From the cell containing the given text, extract its center point as [X, Y] coordinate. 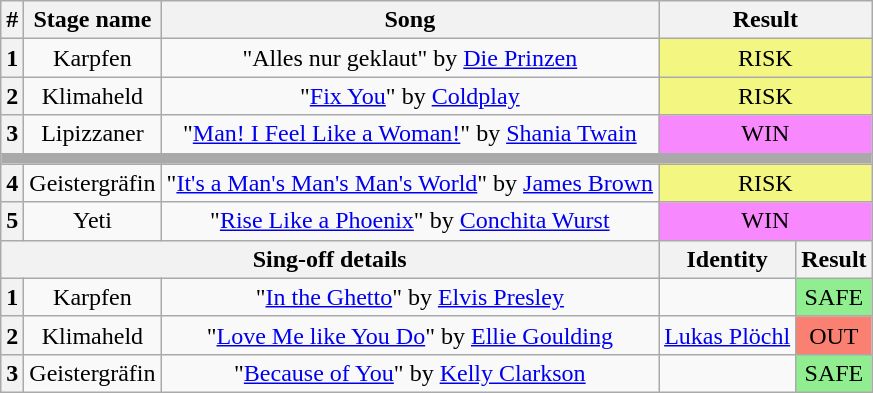
Song [410, 20]
Stage name [92, 20]
"Alles nur geklaut" by Die Prinzen [410, 58]
Identity [728, 259]
"Fix You" by Coldplay [410, 96]
Lukas Plöchl [728, 335]
5 [12, 221]
Yeti [92, 221]
"In the Ghetto" by Elvis Presley [410, 297]
Lipizzaner [92, 134]
"It's a Man's Man's Man's World" by James Brown [410, 183]
"Man! I Feel Like a Woman!" by Shania Twain [410, 134]
# [12, 20]
4 [12, 183]
"Rise Like a Phoenix" by Conchita Wurst [410, 221]
"Because of You" by Kelly Clarkson [410, 373]
OUT [834, 335]
"Love Me like You Do" by Ellie Goulding [410, 335]
Sing-off details [330, 259]
